Determine the [x, y] coordinate at the center of the cell enclosing the given text.  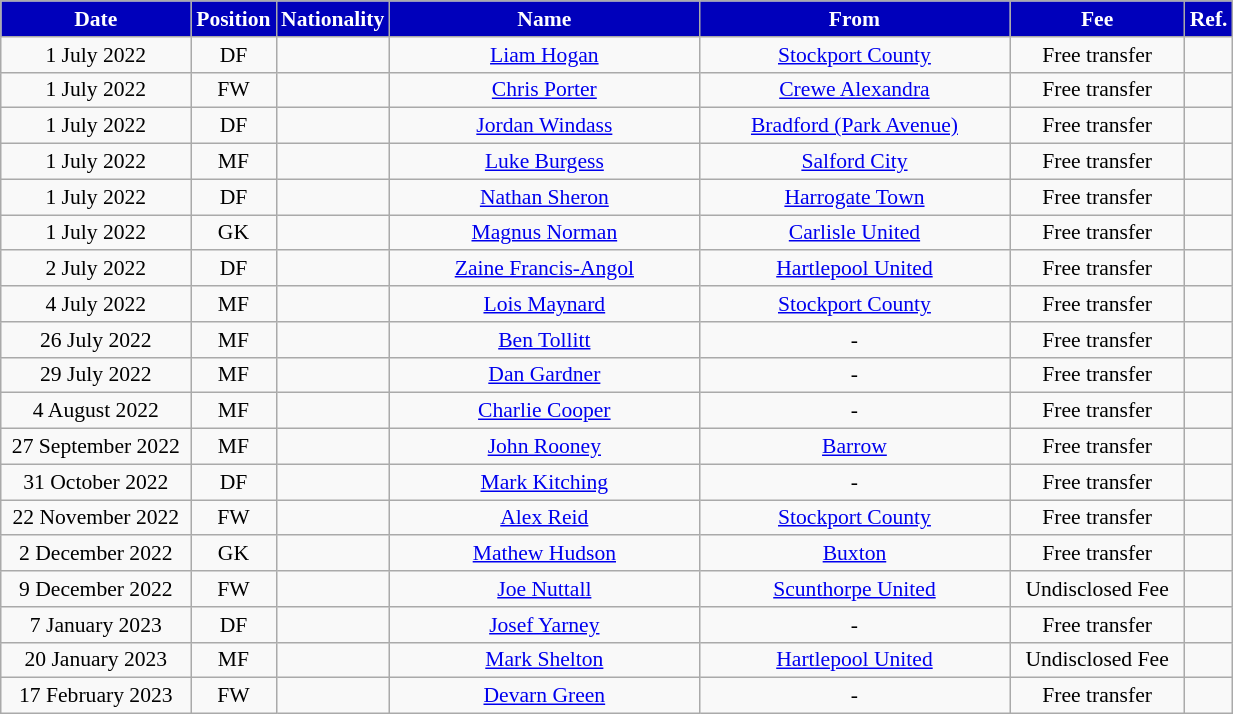
Fee [1098, 19]
Ref. [1209, 19]
Position [234, 19]
Barrow [854, 447]
Jordan Windass [544, 126]
Josef Yarney [544, 625]
John Rooney [544, 447]
Mathew Hudson [544, 554]
22 November 2022 [96, 518]
Nationality [332, 19]
31 October 2022 [96, 482]
20 January 2023 [96, 660]
9 December 2022 [96, 589]
Dan Gardner [544, 375]
Name [544, 19]
Alex Reid [544, 518]
Buxton [854, 554]
Crewe Alexandra [854, 90]
Liam Hogan [544, 55]
4 July 2022 [96, 304]
Joe Nuttall [544, 589]
From [854, 19]
Salford City [854, 162]
Magnus Norman [544, 233]
Mark Shelton [544, 660]
Ben Tollitt [544, 340]
Chris Porter [544, 90]
Bradford (Park Avenue) [854, 126]
Carlisle United [854, 233]
Luke Burgess [544, 162]
Mark Kitching [544, 482]
7 January 2023 [96, 625]
Lois Maynard [544, 304]
Nathan Sheron [544, 197]
27 September 2022 [96, 447]
Zaine Francis-Angol [544, 269]
2 December 2022 [96, 554]
Date [96, 19]
2 July 2022 [96, 269]
Charlie Cooper [544, 411]
Harrogate Town [854, 197]
Scunthorpe United [854, 589]
4 August 2022 [96, 411]
29 July 2022 [96, 375]
Devarn Green [544, 696]
17 February 2023 [96, 696]
26 July 2022 [96, 340]
